Extract the [X, Y] coordinate from the center of the cell holding the provided text.  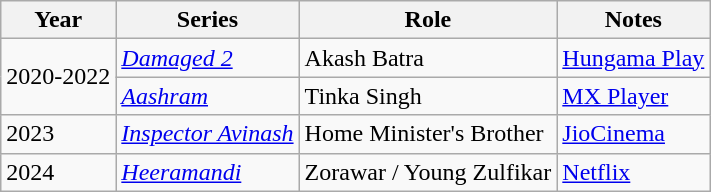
2020-2022 [58, 77]
JioCinema [634, 134]
Zorawar / Young Zulfikar [428, 172]
Home Minister's Brother [428, 134]
MX Player [634, 96]
2024 [58, 172]
Tinka Singh [428, 96]
Year [58, 20]
Aashram [208, 96]
Inspector Avinash [208, 134]
Series [208, 20]
Netflix [634, 172]
2023 [58, 134]
Role [428, 20]
Heeramandi [208, 172]
Notes [634, 20]
Damaged 2 [208, 58]
Hungama Play [634, 58]
Akash Batra [428, 58]
